Return (X, Y) of the center of cell containing provided text 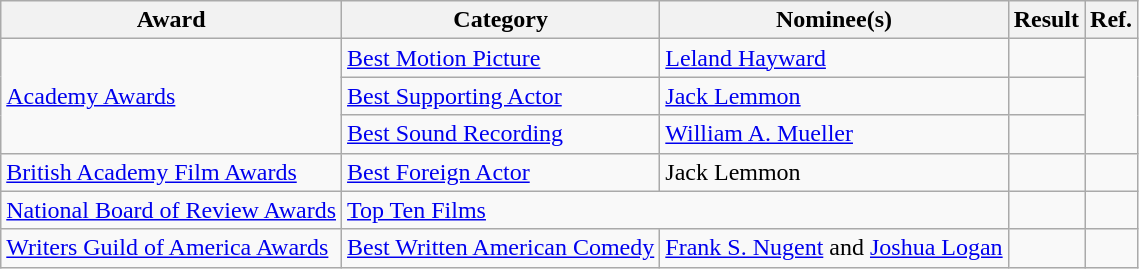
British Academy Film Awards (172, 172)
Leland Hayward (834, 58)
Best Foreign Actor (501, 172)
Category (501, 20)
Result (1046, 20)
National Board of Review Awards (172, 210)
Best Sound Recording (501, 134)
Frank S. Nugent and Joshua Logan (834, 248)
Academy Awards (172, 96)
William A. Mueller (834, 134)
Award (172, 20)
Top Ten Films (676, 210)
Best Written American Comedy (501, 248)
Best Motion Picture (501, 58)
Best Supporting Actor (501, 96)
Writers Guild of America Awards (172, 248)
Ref. (1112, 20)
Nominee(s) (834, 20)
